Find where the given text appears and provide that cell's center as [x, y] coordinate. 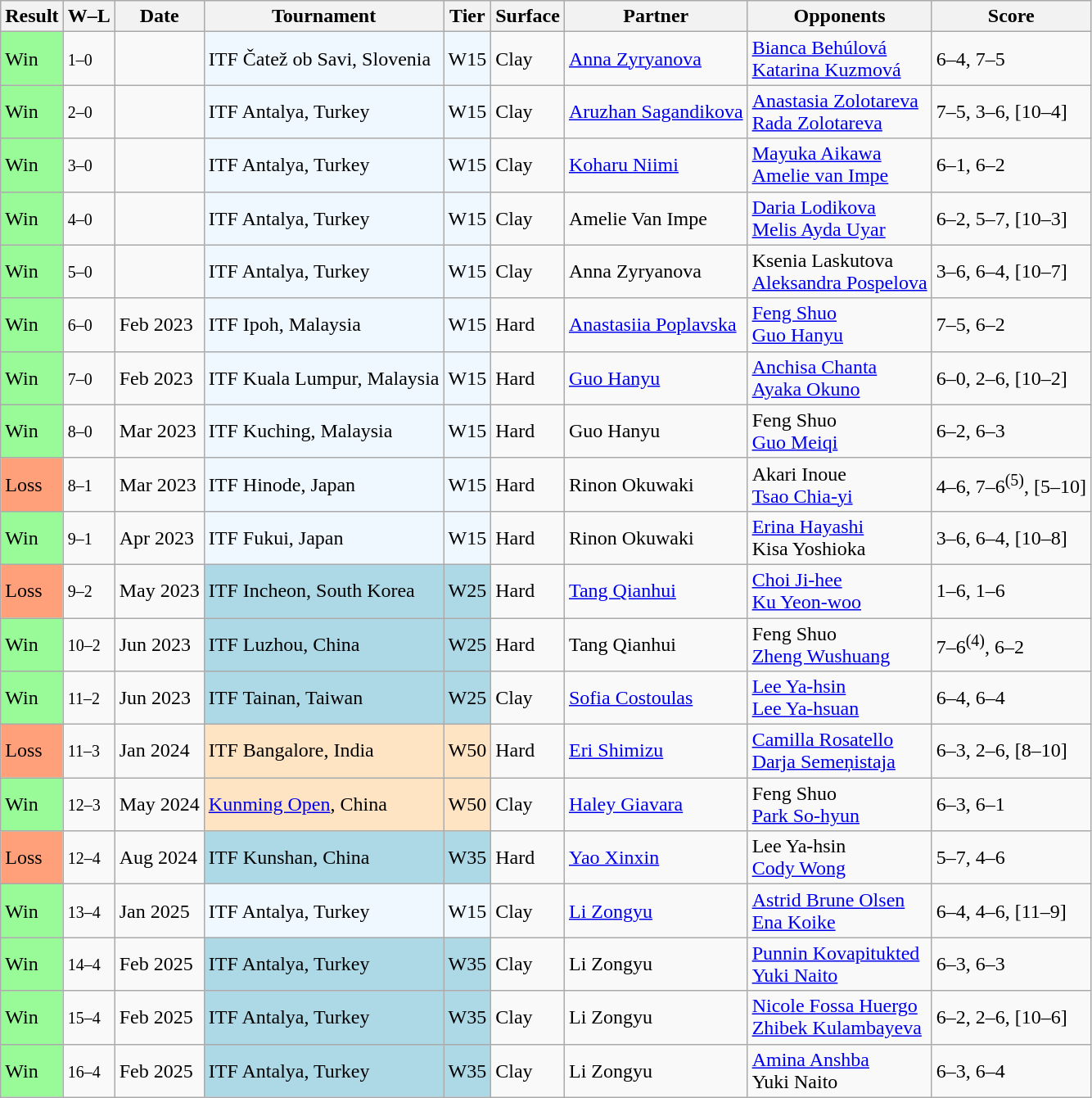
Lee Ya-hsin Lee Ya-hsuan [840, 698]
ITF Fukui, Japan [324, 537]
15–4 [88, 1017]
6–2, 6–3 [1011, 431]
Nicole Fossa Huergo Zhibek Kulambayeva [840, 1017]
ITF Tainan, Taiwan [324, 698]
1–0 [88, 59]
3–0 [88, 165]
ITF Čatež ob Savi, Slovenia [324, 59]
ITF Incheon, South Korea [324, 591]
Yao Xinxin [656, 858]
6–4, 6–4 [1011, 698]
Jan 2025 [159, 910]
Koharu Niimi [656, 165]
6–0, 2–6, [10–2] [1011, 378]
1–6, 1–6 [1011, 591]
Haley Giavara [656, 804]
Choi Ji-hee Ku Yeon-woo [840, 591]
Bianca Behúlová Katarina Kuzmová [840, 59]
May 2023 [159, 591]
Score [1011, 16]
2–0 [88, 111]
Camilla Rosatello Darja Semeņistaja [840, 752]
ITF Kunshan, China [324, 858]
7–5, 3–6, [10–4] [1011, 111]
Erina Hayashi Kisa Yoshioka [840, 537]
ITF Hinode, Japan [324, 485]
9–2 [88, 591]
13–4 [88, 910]
ITF Luzhou, China [324, 644]
Mayuka Aikawa Amelie van Impe [840, 165]
Feng Shuo Zheng Wushuang [840, 644]
12–3 [88, 804]
8–1 [88, 485]
12–4 [88, 858]
ITF Kuala Lumpur, Malaysia [324, 378]
Punnin Kovapitukted Yuki Naito [840, 965]
7–5, 6–2 [1011, 324]
4–6, 7–6(5), [5–10] [1011, 485]
Partner [656, 16]
Eri Shimizu [656, 752]
Kunming Open, China [324, 804]
Anastasiia Poplavska [656, 324]
6–4, 4–6, [11–9] [1011, 910]
Result [32, 16]
3–6, 6–4, [10–7] [1011, 272]
Akari Inoue Tsao Chia-yi [840, 485]
11–3 [88, 752]
6–3, 2–6, [8–10] [1011, 752]
Tier [467, 16]
Ksenia Laskutova Aleksandra Pospelova [840, 272]
Apr 2023 [159, 537]
Aruzhan Sagandikova [656, 111]
5–0 [88, 272]
Surface [528, 16]
6–4, 7–5 [1011, 59]
7–6(4), 6–2 [1011, 644]
W–L [88, 16]
Feng Shuo Guo Meiqi [840, 431]
6–3, 6–4 [1011, 1071]
Lee Ya-hsin Cody Wong [840, 858]
16–4 [88, 1071]
10–2 [88, 644]
Daria Lodikova Melis Ayda Uyar [840, 218]
Tournament [324, 16]
Feng Shuo Park So-hyun [840, 804]
Sofia Costoulas [656, 698]
ITF Kuching, Malaysia [324, 431]
Aug 2024 [159, 858]
6–1, 6–2 [1011, 165]
Feng Shuo Guo Hanyu [840, 324]
9–1 [88, 537]
Date [159, 16]
6–3, 6–1 [1011, 804]
Astrid Brune Olsen Ena Koike [840, 910]
6–3, 6–3 [1011, 965]
11–2 [88, 698]
Anchisa Chanta Ayaka Okuno [840, 378]
6–0 [88, 324]
Opponents [840, 16]
5–7, 4–6 [1011, 858]
Amelie Van Impe [656, 218]
4–0 [88, 218]
Amina Anshba Yuki Naito [840, 1071]
14–4 [88, 965]
May 2024 [159, 804]
Anastasia Zolotareva Rada Zolotareva [840, 111]
ITF Ipoh, Malaysia [324, 324]
ITF Bangalore, India [324, 752]
7–0 [88, 378]
Jan 2024 [159, 752]
8–0 [88, 431]
6–2, 2–6, [10–6] [1011, 1017]
3–6, 6–4, [10–8] [1011, 537]
6–2, 5–7, [10–3] [1011, 218]
